Locate the cell with the specified text and output its (X, Y) center coordinate. 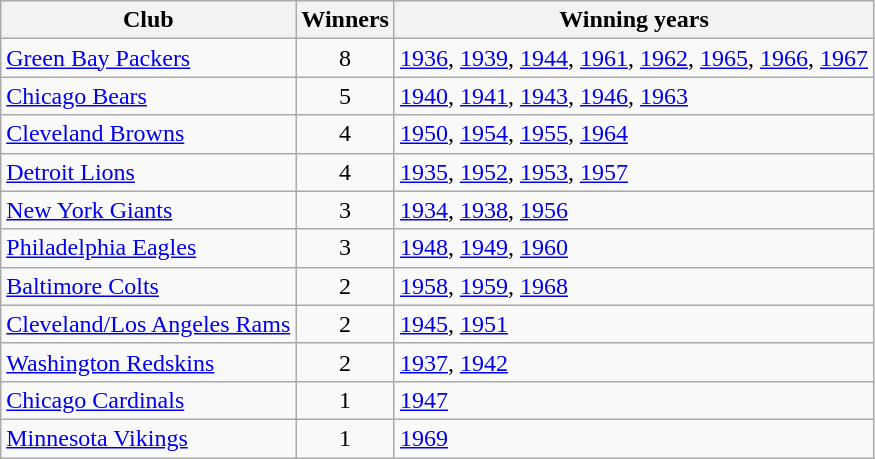
Chicago Cardinals (148, 400)
5 (346, 96)
Cleveland Browns (148, 134)
1936, 1939, 1944, 1961, 1962, 1965, 1966, 1967 (634, 58)
1935, 1952, 1953, 1957 (634, 172)
1948, 1949, 1960 (634, 248)
Winners (346, 20)
1958, 1959, 1968 (634, 286)
Chicago Bears (148, 96)
1947 (634, 400)
1945, 1951 (634, 324)
Green Bay Packers (148, 58)
1934, 1938, 1956 (634, 210)
1940, 1941, 1943, 1946, 1963 (634, 96)
New York Giants (148, 210)
Philadelphia Eagles (148, 248)
Washington Redskins (148, 362)
1937, 1942 (634, 362)
Cleveland/Los Angeles Rams (148, 324)
Detroit Lions (148, 172)
1950, 1954, 1955, 1964 (634, 134)
8 (346, 58)
Club (148, 20)
Winning years (634, 20)
Minnesota Vikings (148, 438)
Baltimore Colts (148, 286)
1969 (634, 438)
